Scan for the cell matching the given text and deliver its [x, y] coordinate at center. 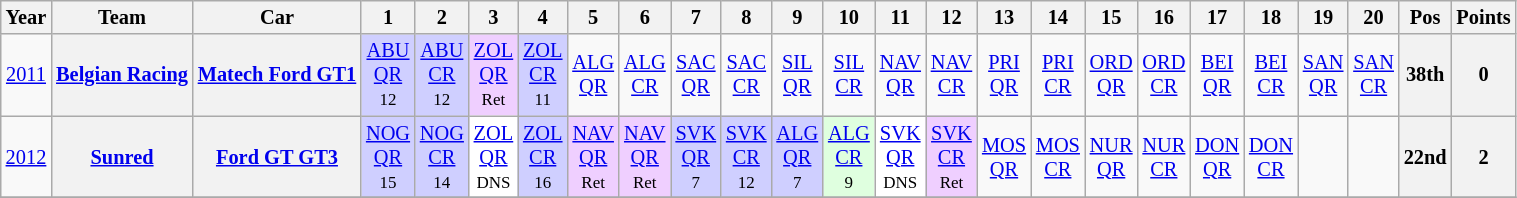
MOSQR [1004, 157]
9 [797, 17]
ALGCR [645, 75]
ABUQR12 [388, 75]
38th [1426, 75]
Points [1484, 17]
14 [1058, 17]
MOSCR [1058, 157]
0 [1484, 75]
13 [1004, 17]
DONQR [1217, 157]
ABUCR12 [442, 75]
19 [1323, 17]
8 [746, 17]
4 [542, 17]
SANCR [1373, 75]
Team [122, 17]
SVKCRRet [952, 157]
ZOLQRRet [494, 75]
5 [593, 17]
Matech Ford GT1 [277, 75]
ZOLQRDNS [494, 157]
SVKCR12 [746, 157]
NOGQR15 [388, 157]
ZOLCR16 [542, 157]
17 [1217, 17]
PRIQR [1004, 75]
SVKQR7 [696, 157]
Sunred [122, 157]
NAVCR [952, 75]
SACCR [746, 75]
ALGQR [593, 75]
ALGCR9 [849, 157]
BEICR [1271, 75]
SILQR [797, 75]
ALGQR7 [797, 157]
Belgian Racing [122, 75]
7 [696, 17]
Ford GT GT3 [277, 157]
BEIQR [1217, 75]
20 [1373, 17]
Year [26, 17]
22nd [1426, 157]
2012 [26, 157]
Car [277, 17]
ORDCR [1164, 75]
1 [388, 17]
SANQR [1323, 75]
2011 [26, 75]
3 [494, 17]
DONCR [1271, 157]
SVKQRDNS [900, 157]
16 [1164, 17]
SILCR [849, 75]
SACQR [696, 75]
PRICR [1058, 75]
15 [1112, 17]
ORDQR [1112, 75]
12 [952, 17]
Pos [1426, 17]
ZOLCR11 [542, 75]
NOGCR14 [442, 157]
NURQR [1112, 157]
NAVQR [900, 75]
10 [849, 17]
11 [900, 17]
18 [1271, 17]
6 [645, 17]
NURCR [1164, 157]
